Determine the (x, y) coordinate at the center of the cell enclosing the given text.  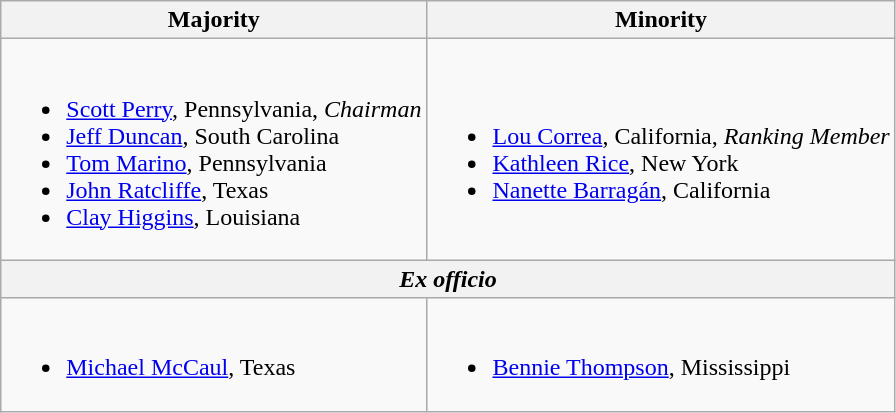
Michael McCaul, Texas (214, 354)
Minority (661, 20)
Scott Perry, Pennsylvania, ChairmanJeff Duncan, South CarolinaTom Marino, PennsylvaniaJohn Ratcliffe, TexasClay Higgins, Louisiana (214, 150)
Bennie Thompson, Mississippi (661, 354)
Majority (214, 20)
Ex officio (448, 279)
Lou Correa, California, Ranking MemberKathleen Rice, New YorkNanette Barragán, California (661, 150)
